From the cell containing the given text, extract its center point as [x, y] coordinate. 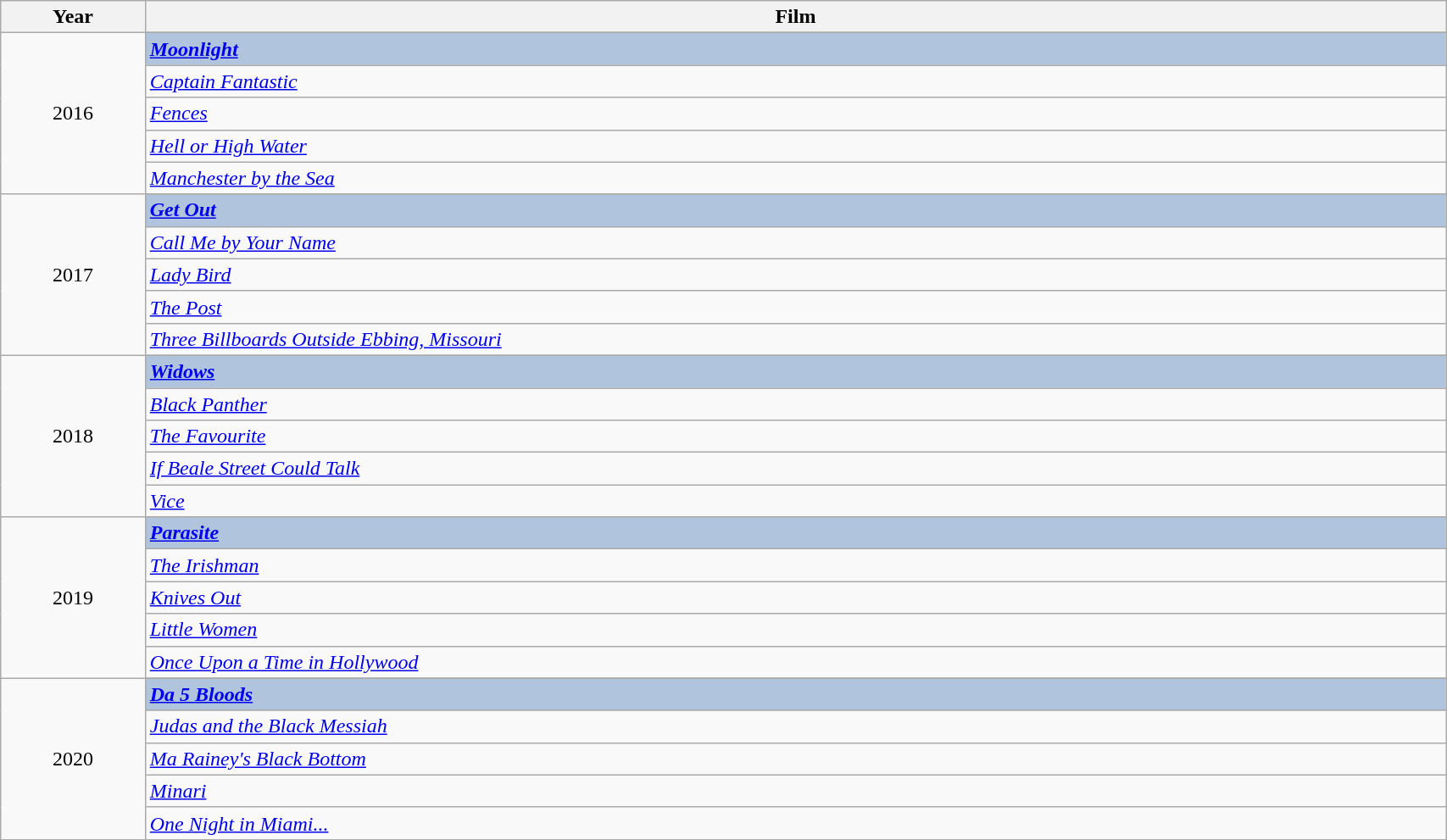
Ma Rainey's Black Bottom [795, 759]
Minari [795, 791]
Once Upon a Time in Hollywood [795, 662]
Lady Bird [795, 275]
Hell or High Water [795, 146]
Parasite [795, 533]
Black Panther [795, 404]
One Night in Miami... [795, 823]
2019 [73, 598]
The Post [795, 307]
Judas and the Black Messiah [795, 726]
Captain Fantastic [795, 81]
The Favourite [795, 437]
2018 [73, 436]
The Irishman [795, 565]
Film [795, 17]
2017 [73, 275]
Three Billboards Outside Ebbing, Missouri [795, 339]
2016 [73, 114]
Year [73, 17]
2020 [73, 759]
Knives Out [795, 598]
Moonlight [795, 49]
Fences [795, 114]
If Beale Street Could Talk [795, 469]
Da 5 Bloods [795, 694]
Vice [795, 501]
Manchester by the Sea [795, 178]
Get Out [795, 210]
Call Me by Your Name [795, 242]
Widows [795, 371]
Little Women [795, 630]
